Pinpoint the cell where the given text exists, returning its [x, y] midpoint coordinate. 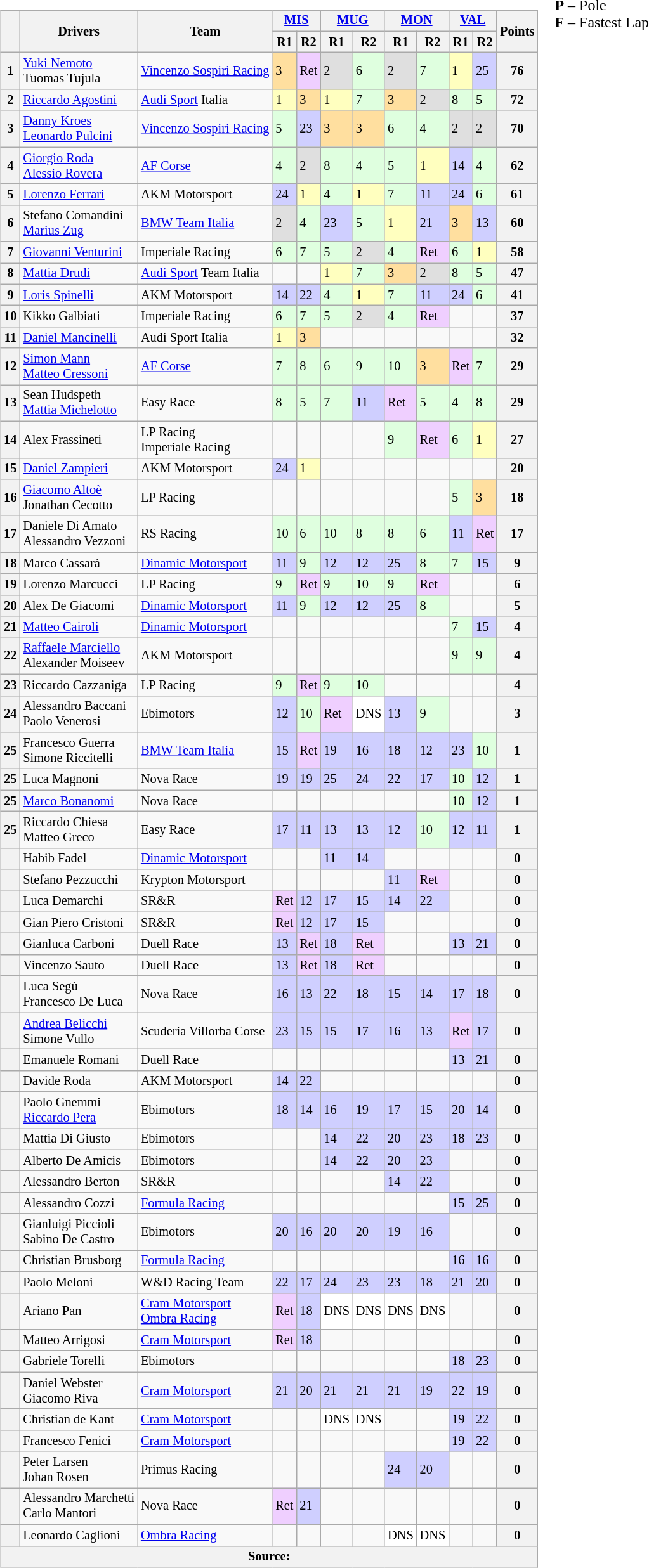
70 [517, 129]
Luca Demarchi [79, 902]
Riccardo Agostini [79, 100]
Luca Segù Francesco De Luca [79, 994]
Stefano Comandini Marius Zug [79, 223]
Krypton Motorsport [205, 880]
Simon Mann Matteo Cressoni [79, 366]
Alex Frassineti [79, 439]
Riccardo Cazzaniga [79, 685]
Cram Motorsport Ombra Racing [205, 1311]
Andrea Belicchi Simone Vullo [79, 1031]
Alberto De Amicis [79, 1160]
MUG [353, 21]
27 [517, 439]
Matteo Arrigosi [79, 1340]
Christian Brusborg [79, 1261]
Team [205, 32]
Gian Piero Cristoni [79, 923]
Francesco Guerra Simone Riccitelli [79, 751]
Emanuele Romani [79, 1060]
Audi Sport Team Italia [205, 274]
Leonardo Caglioni [79, 1535]
Habib Fadel [79, 859]
Danny Kroes Leonardo Pulcini [79, 129]
Gabriele Torelli [79, 1361]
RS Racing [205, 534]
Scuderia Villorba Corse [205, 1031]
Marco Bonanomi [79, 801]
60 [517, 223]
Gianluca Carboni [79, 944]
Raffaele Marciello Alexander Moiseev [79, 656]
37 [517, 316]
Davide Roda [79, 1081]
Alessandro Cozzi [79, 1203]
Daniele Di Amato Alessandro Vezzoni [79, 534]
Lorenzo Ferrari [79, 195]
61 [517, 195]
Vincenzo Sauto [79, 966]
Ombra Racing [205, 1535]
Paolo Meloni [79, 1282]
MON [416, 21]
Francesco Fenici [79, 1441]
Riccardo Chiesa Matteo Greco [79, 830]
Sean Hudspeth Mattia Michelotto [79, 403]
Mattia Di Giusto [79, 1139]
Ariano Pan [79, 1311]
Peter Larsen Johan Rosen [79, 1470]
Primus Racing [205, 1470]
Daniel Mancinelli [79, 338]
Paolo Gnemmi Riccardo Pera [79, 1110]
Alex De Giacomi [79, 606]
Marco Cassarà [79, 563]
Yuki Nemoto Tuomas Tujula [79, 71]
Alessandro Berton [79, 1182]
Kikko Galbiati [79, 316]
Stefano Pezzucchi [79, 880]
41 [517, 295]
VAL [473, 21]
W&D Racing Team [205, 1282]
LP Racing Imperiale Racing [205, 439]
Daniel Webster Giacomo Riva [79, 1390]
62 [517, 165]
Lorenzo Marcucci [79, 585]
Luca Magnoni [79, 779]
32 [517, 338]
MIS [296, 21]
Alessandro Baccani Paolo Venerosi [79, 714]
Mattia Drudi [79, 274]
Source: [269, 1557]
Matteo Cairoli [79, 627]
Daniel Zampieri [79, 469]
Giovanni Venturini [79, 252]
Drivers [79, 32]
Giacomo Altoè Jonathan Cecotto [79, 498]
58 [517, 252]
47 [517, 274]
76 [517, 71]
72 [517, 100]
Points [517, 32]
Loris Spinelli [79, 295]
Christian de Kant [79, 1420]
Gianluigi Piccioli Sabino De Castro [79, 1232]
Giorgio Roda Alessio Rovera [79, 165]
Alessandro Marchetti Carlo Mantori [79, 1506]
